Detect which cell encompasses the target text, then output its [x, y] center coordinate. 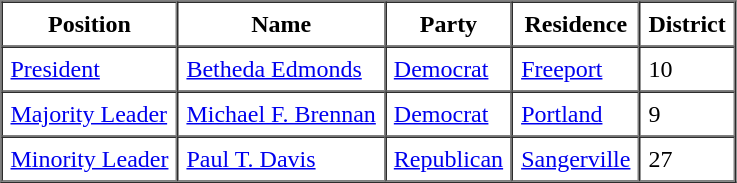
10 [686, 68]
9 [686, 114]
Paul T. Davis [280, 158]
Minority Leader [90, 158]
27 [686, 158]
Residence [576, 24]
Portland [576, 114]
President [90, 68]
District [686, 24]
Majority Leader [90, 114]
Republican [448, 158]
Sangerville [576, 158]
Position [90, 24]
Betheda Edmonds [280, 68]
Name [280, 24]
Michael F. Brennan [280, 114]
Freeport [576, 68]
Party [448, 24]
